Identify which cell holds the provided text, then report its (X, Y) central coordinate. 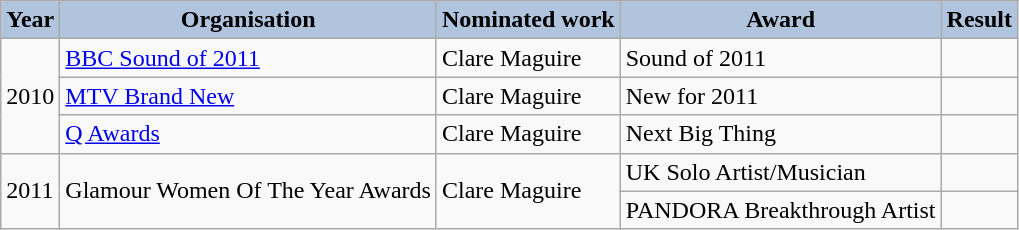
Organisation (248, 20)
Q Awards (248, 134)
MTV Brand New (248, 96)
2010 (30, 96)
Award (780, 20)
Result (979, 20)
Sound of 2011 (780, 58)
BBC Sound of 2011 (248, 58)
Glamour Women Of The Year Awards (248, 191)
PANDORA Breakthrough Artist (780, 210)
Nominated work (528, 20)
New for 2011 (780, 96)
UK Solo Artist/Musician (780, 172)
Next Big Thing (780, 134)
Year (30, 20)
2011 (30, 191)
